Return [X, Y] of the center of cell containing provided text 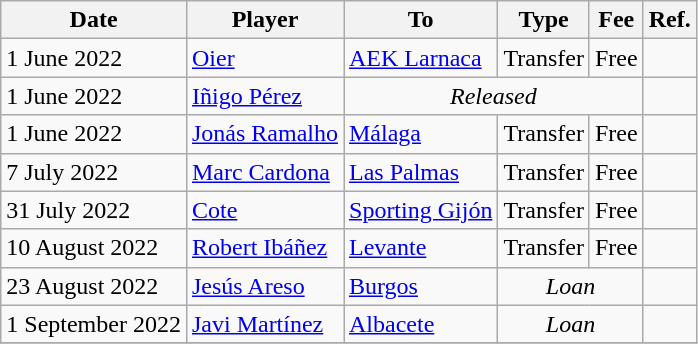
Jonás Ramalho [264, 134]
Las Palmas [421, 172]
Ref. [670, 20]
Robert Ibáñez [264, 248]
7 July 2022 [94, 172]
Type [544, 20]
Albacete [421, 324]
Marc Cardona [264, 172]
Levante [421, 248]
Oier [264, 58]
Iñigo Pérez [264, 96]
1 September 2022 [94, 324]
Player [264, 20]
Málaga [421, 134]
Fee [616, 20]
Jesús Areso [264, 286]
Released [494, 96]
Javi Martínez [264, 324]
23 August 2022 [94, 286]
Cote [264, 210]
Burgos [421, 286]
Date [94, 20]
31 July 2022 [94, 210]
AEK Larnaca [421, 58]
To [421, 20]
10 August 2022 [94, 248]
Sporting Gijón [421, 210]
